Determine the [x, y] coordinate at the center of the cell enclosing the given text.  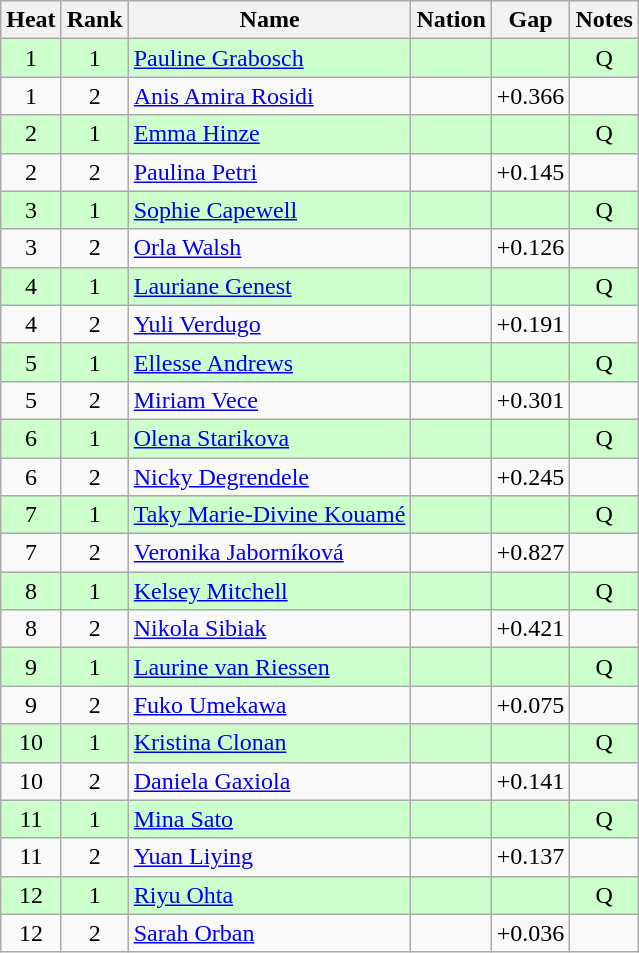
Lauriane Genest [270, 286]
Heat [31, 20]
+0.036 [530, 933]
Taky Marie-Divine Kouamé [270, 515]
Veronika Jaborníková [270, 553]
Nikola Sibiak [270, 629]
+0.421 [530, 629]
Miriam Vece [270, 400]
Riyu Ohta [270, 895]
Anis Amira Rosidi [270, 96]
+0.141 [530, 781]
+0.245 [530, 477]
Ellesse Andrews [270, 362]
Pauline Grabosch [270, 58]
Yuan Liying [270, 857]
Emma Hinze [270, 134]
Yuli Verdugo [270, 324]
+0.301 [530, 400]
+0.366 [530, 96]
Nicky Degrendele [270, 477]
Notes [604, 20]
+0.075 [530, 705]
Nation [451, 20]
+0.191 [530, 324]
+0.145 [530, 172]
Rank [94, 20]
Orla Walsh [270, 248]
Fuko Umekawa [270, 705]
+0.827 [530, 553]
Sarah Orban [270, 933]
Kristina Clonan [270, 743]
Mina Sato [270, 819]
+0.126 [530, 248]
Laurine van Riessen [270, 667]
Name [270, 20]
Gap [530, 20]
+0.137 [530, 857]
Olena Starikova [270, 438]
Daniela Gaxiola [270, 781]
Sophie Capewell [270, 210]
Kelsey Mitchell [270, 591]
Paulina Petri [270, 172]
